Search for the cell housing the specified text and yield its (x, y) center coordinate. 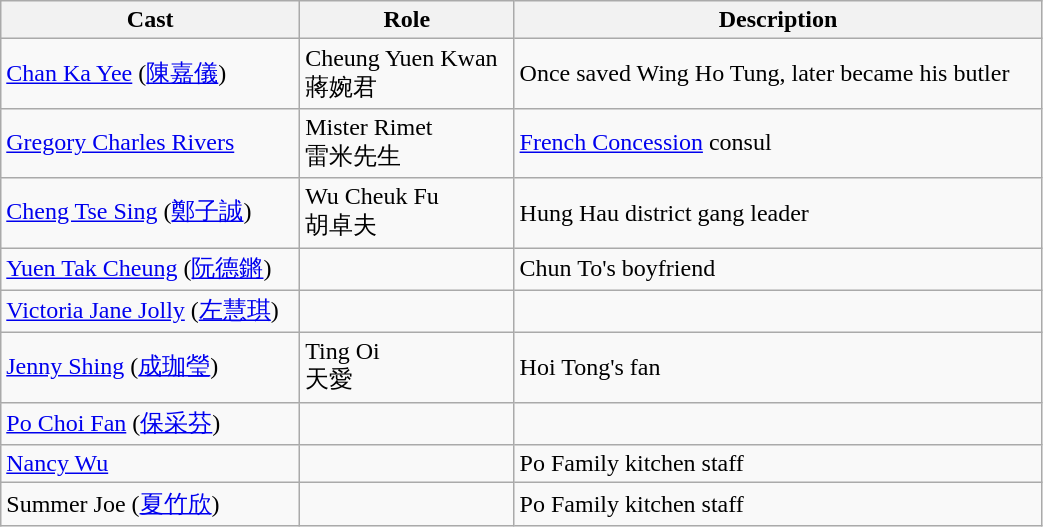
Cast (150, 20)
Jenny Shing (成珈瑩) (150, 368)
Wu Cheuk Fu胡卓夫 (407, 213)
Nancy Wu (150, 464)
Ting Oi天愛 (407, 368)
Hoi Tong's fan (778, 368)
Mister Rimet雷米先生 (407, 143)
French Concession consul (778, 143)
Chan Ka Yee (陳嘉儀) (150, 74)
Po Choi Fan (保采芬) (150, 424)
Victoria Jane Jolly (左慧琪) (150, 312)
Summer Joe (夏竹欣) (150, 504)
Cheung Yuen Kwan蔣婉君 (407, 74)
Hung Hau district gang leader (778, 213)
Yuen Tak Cheung (阮德鏘) (150, 270)
Chun To's boyfriend (778, 270)
Once saved Wing Ho Tung, later became his butler (778, 74)
Gregory Charles Rivers (150, 143)
Cheng Tse Sing (鄭子誠) (150, 213)
Role (407, 20)
Description (778, 20)
